From the cell containing the given text, extract its center point as (x, y) coordinate. 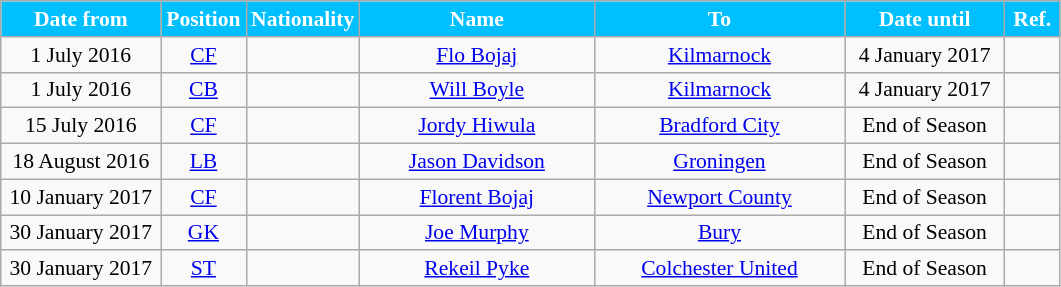
Date from (81, 19)
Ref. (1032, 19)
GK (204, 233)
Rekeil Pyke (476, 269)
Groningen (719, 162)
Will Boyle (476, 90)
Newport County (719, 197)
LB (204, 162)
Joe Murphy (476, 233)
Jason Davidson (476, 162)
18 August 2016 (81, 162)
10 January 2017 (81, 197)
Flo Bojaj (476, 55)
Date until (925, 19)
Name (476, 19)
Nationality (302, 19)
Position (204, 19)
ST (204, 269)
To (719, 19)
15 July 2016 (81, 126)
Colchester United (719, 269)
Bradford City (719, 126)
Jordy Hiwula (476, 126)
Bury (719, 233)
Florent Bojaj (476, 197)
CB (204, 90)
